Provide the [X, Y] coordinate of the cell's center where the given text is located.  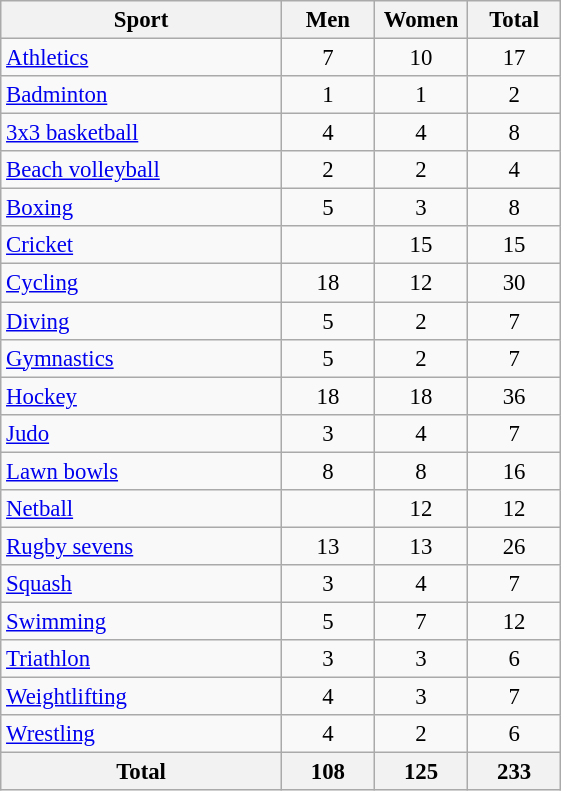
108 [328, 772]
26 [514, 546]
Boxing [142, 208]
Wrestling [142, 734]
Sport [142, 20]
Netball [142, 509]
10 [420, 58]
Diving [142, 321]
Cricket [142, 245]
17 [514, 58]
Lawn bowls [142, 471]
Cycling [142, 283]
233 [514, 772]
Squash [142, 584]
Gymnastics [142, 358]
125 [420, 772]
Triathlon [142, 659]
Swimming [142, 621]
3x3 basketball [142, 133]
30 [514, 283]
Athletics [142, 58]
Women [420, 20]
Hockey [142, 396]
Badminton [142, 95]
Judo [142, 433]
36 [514, 396]
16 [514, 471]
Rugby sevens [142, 546]
Men [328, 20]
Beach volleyball [142, 170]
Weightlifting [142, 697]
